Provide the (x, y) coordinate of the cell's center where the given text is located.  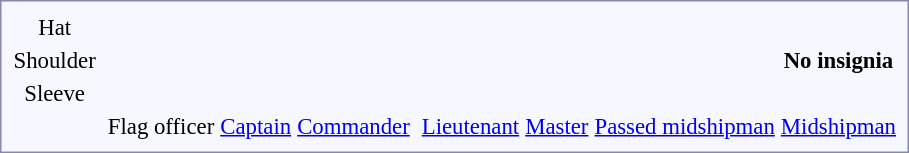
No insignia (838, 60)
Passed midshipman (684, 126)
Master (557, 126)
Shoulder (54, 60)
Captain (256, 126)
Flag officer (161, 126)
Lieutenant (470, 126)
Sleeve (54, 93)
Hat (54, 27)
Midshipman (838, 126)
Commander (354, 126)
